Extract the [X, Y] coordinate from the center of the cell holding the provided text.  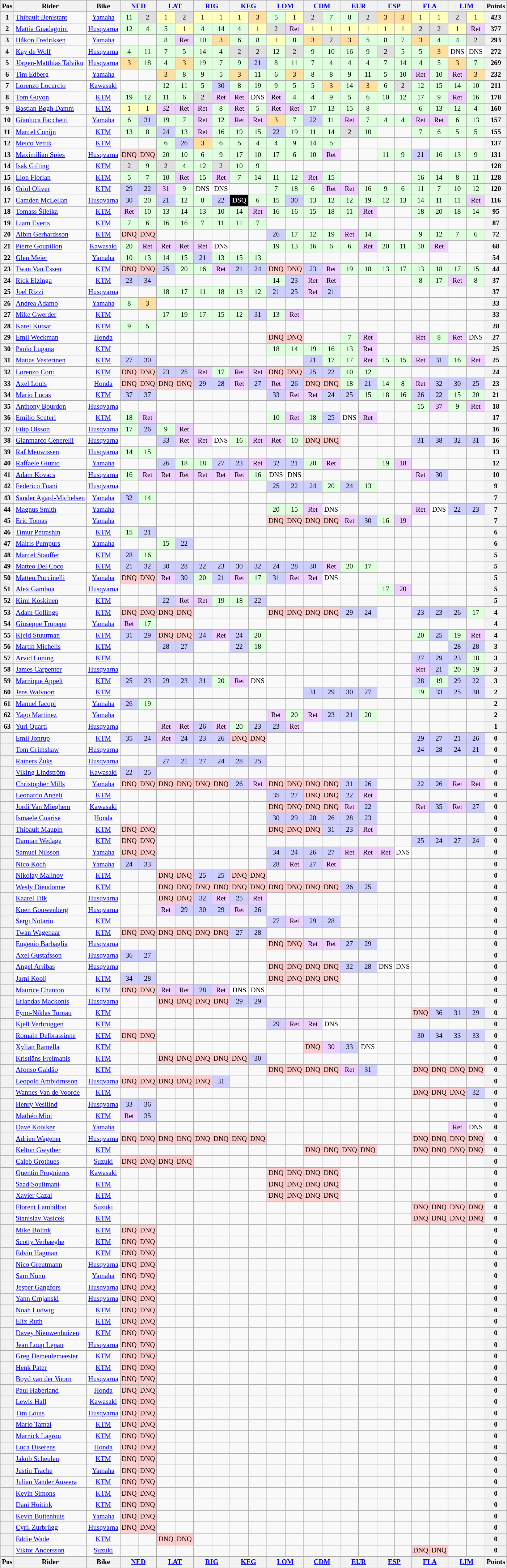
120 [496, 189]
57 [7, 658]
Eddie Wade [51, 1539]
Quentin Prugnieres [51, 1173]
Paolo Lugana [51, 349]
Lorenzo Corti [51, 372]
Henry Vesilind [51, 1104]
Arvid Lüning [51, 658]
Marcel Stauffer [51, 555]
Maximilian Spies [51, 155]
59 [7, 681]
377 [496, 29]
Florent Lambillon [51, 1207]
60 [7, 693]
Sander Agard-Michelsen [51, 498]
Raf Meuwissen [51, 452]
Lorenzo Locurcio [51, 86]
Adam Collings [51, 613]
Matteo Del Coco [51, 567]
Leopold Ambjörnsson [51, 1082]
68 [496, 246]
Wannes Van de Voorde [51, 1093]
Jesper Gangfors [51, 1287]
Kay de Wolf [51, 52]
50 [7, 578]
Tim Edberg [51, 74]
Caleb Grothues [51, 1162]
Stanislav Vasicek [51, 1219]
Saad Soulimani [51, 1185]
Lion Florian [51, 178]
Meico Vettik [51, 143]
Wesly Dieudonne [51, 887]
Tom Grimshaw [51, 750]
Jens Walvoort [51, 693]
Oriol Oliver [51, 189]
Filip Olsson [51, 429]
Kjeld Stuurman [51, 635]
423 [496, 17]
Matteo Puccinelli [51, 578]
45 [7, 521]
Thibault Maupin [51, 830]
72 [496, 235]
Joel Rizzi [51, 292]
Axel Gustafsson [51, 956]
Albin Gerhardsson [51, 235]
Liam Everts [51, 223]
Tomass Šileika [51, 212]
Camden McLellan [51, 200]
Tim Louis [51, 1413]
Gianluca Facchetti [51, 120]
61 [7, 704]
Luca Diserens [51, 1448]
Maurice Chanton [51, 990]
58 [7, 670]
Emil Jonrup [51, 738]
Dave Kooiker [51, 1127]
Xavier Cazal [51, 1196]
Mario Lucas [51, 395]
DSQ [240, 200]
Marnick Lagrou [51, 1436]
Rick Elzinga [51, 281]
Mike Bolink [51, 1230]
Viking Lindström [51, 772]
Giuseppe Tropepe [51, 624]
42 [7, 486]
Matias Vesterinen [51, 361]
Mairis Pumpurs [51, 544]
232 [496, 74]
James Carpenter [51, 670]
Martin Michelis [51, 647]
Angel Arribas [51, 967]
52 [7, 601]
55 [7, 635]
47 [7, 544]
Bastian Bøgh Damm [51, 109]
Pierre Goupillon [51, 246]
Greg Demeulemeester [51, 1356]
46 [7, 532]
137 [496, 143]
Raffaele Giuzio [51, 464]
Julian Vander Auwera [51, 1482]
272 [496, 52]
Nikolay Malinov [51, 875]
Romain Delbrassinne [51, 1036]
51 [7, 589]
Nico Koch [51, 864]
Kristiāns Freimanis [51, 1058]
Sam Nunn [51, 1276]
Alex Gamboa [51, 589]
Gianmarco Cenerelli [51, 441]
Isak Gifting [51, 166]
Lewis Hall [51, 1402]
63 [7, 727]
160 [496, 109]
Marnique Appelt [51, 681]
Davey Nieuwenhuizen [51, 1333]
211 [496, 86]
Boyd van der Voorn [51, 1379]
Karel Kutsar [51, 326]
Mathéo Miot [51, 1116]
269 [496, 63]
Mattia Guadagnini [51, 29]
Andrea Adamo [51, 303]
Erlandas Mackonis [51, 1001]
Jakob Scheulen [51, 1459]
39 [7, 452]
Leonardo Angeli [51, 796]
Xylian Ramella [51, 1047]
Kevin Buitenhuis [51, 1516]
Mario Tamai [51, 1425]
155 [496, 132]
Viktor Andersson [51, 1551]
116 [496, 200]
Jean Loup Lepan [51, 1345]
Axel Louis [51, 384]
Håkon Fredriksen [51, 40]
Nico Greutmann [51, 1265]
Noah Ludwig [51, 1311]
Federico Tuani [51, 486]
Elix Ruth [51, 1322]
Samuel Nilsson [51, 853]
Kimi Koskinen [51, 601]
Tom Guyon [51, 98]
Thibault Benistant [51, 17]
Yann Crnjanski [51, 1299]
Adam Kovacs [51, 475]
Dani Hoitink [51, 1505]
49 [7, 567]
95 [496, 212]
Yago Martinez [51, 715]
Jordi Van Mieghem [51, 807]
Rainers Žuks [51, 761]
62 [7, 715]
Eric Tomas [51, 521]
Kelton Gwyther [51, 1150]
Henk Pater [51, 1368]
Christopher Mills [51, 784]
178 [496, 98]
Timur Petrashin [51, 532]
56 [7, 647]
Twan Wagenaar [51, 933]
Manuel Iacopi [51, 704]
Sergi Notario [51, 921]
Afonso Gaidão [51, 1070]
Justin Trache [51, 1471]
43 [7, 498]
293 [496, 40]
Magnus Smith [51, 510]
Anthony Bourdon [51, 406]
Paul Haberland [51, 1390]
40 [7, 464]
41 [7, 475]
Marcel Conijn [51, 132]
Jörgen-Matthias Talviku [51, 63]
Emil Weckman [51, 338]
131 [496, 155]
Fynn-Niklas Tornau [51, 1013]
Koen Gouwenberg [51, 910]
53 [7, 613]
Edvin Hagman [51, 1253]
157 [496, 120]
48 [7, 555]
Kaarel Tilk [51, 899]
Glen Meier [51, 258]
Eugenio Barbaglia [51, 944]
Scotty Verhaeghe [51, 1242]
Mike Gwerder [51, 315]
Kjell Verbruggen [51, 1024]
Ismaele Guarise [51, 818]
87 [496, 223]
Kevin Simons [51, 1494]
Damian Wedage [51, 841]
Cyril Zurbrügg [51, 1528]
Emilio Scuteri [51, 418]
Yuri Quarti [51, 727]
Twan Van Essen [51, 269]
Adrien Wagener [51, 1139]
Jarni Kooij [51, 979]
